Identify which cell holds the provided text, then report its [x, y] central coordinate. 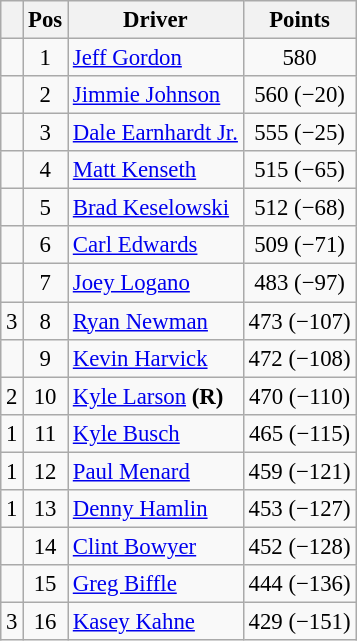
Jeff Gordon [156, 58]
Dale Earnhardt Jr. [156, 133]
Matt Kenseth [156, 170]
470 (−110) [300, 396]
452 (−128) [300, 546]
6 [46, 245]
15 [46, 584]
5 [46, 208]
Driver [156, 20]
580 [300, 58]
Jimmie Johnson [156, 95]
459 (−121) [300, 471]
13 [46, 509]
444 (−136) [300, 584]
473 (−107) [300, 321]
Kasey Kahne [156, 621]
4 [46, 170]
11 [46, 433]
9 [46, 358]
515 (−65) [300, 170]
Brad Keselowski [156, 208]
Paul Menard [156, 471]
429 (−151) [300, 621]
Kyle Larson (R) [156, 396]
Greg Biffle [156, 584]
7 [46, 283]
560 (−20) [300, 95]
Clint Bowyer [156, 546]
465 (−115) [300, 433]
472 (−108) [300, 358]
Denny Hamlin [156, 509]
483 (−97) [300, 283]
Kevin Harvick [156, 358]
16 [46, 621]
Ryan Newman [156, 321]
512 (−68) [300, 208]
10 [46, 396]
509 (−71) [300, 245]
555 (−25) [300, 133]
8 [46, 321]
Pos [46, 20]
Points [300, 20]
Joey Logano [156, 283]
453 (−127) [300, 509]
Carl Edwards [156, 245]
14 [46, 546]
Kyle Busch [156, 433]
12 [46, 471]
